Output the (x, y) coordinate of the center of the cell containing the given text.  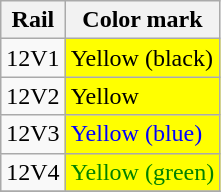
Yellow (blue) (142, 134)
Yellow (142, 96)
Yellow (black) (142, 58)
12V3 (33, 134)
12V2 (33, 96)
Yellow (green) (142, 172)
Color mark (142, 20)
Rail (33, 20)
12V1 (33, 58)
12V4 (33, 172)
